From the cell containing the given text, extract its center point as [x, y] coordinate. 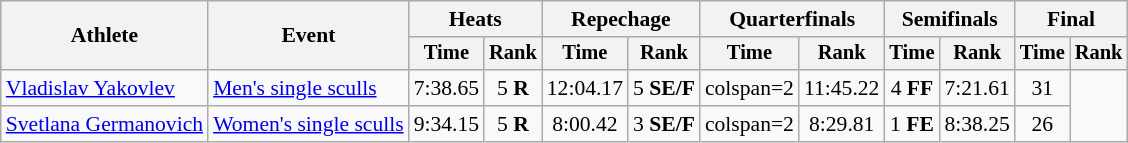
Semifinals [949, 19]
8:00.42 [585, 124]
Vladislav Yakovlev [104, 88]
4 FF [912, 88]
12:04.17 [585, 88]
Svetlana Germanovich [104, 124]
Athlete [104, 36]
7:21.61 [976, 88]
11:45.22 [842, 88]
Event [308, 36]
8:38.25 [976, 124]
7:38.65 [446, 88]
Final [1071, 19]
Quarterfinals [792, 19]
5 SE/F [664, 88]
Heats [476, 19]
26 [1042, 124]
Women's single sculls [308, 124]
8:29.81 [842, 124]
1 FE [912, 124]
9:34.15 [446, 124]
31 [1042, 88]
Repechage [621, 19]
Men's single sculls [308, 88]
3 SE/F [664, 124]
